Return the [X, Y] coordinate for the center point of the cell that contains the specified text.  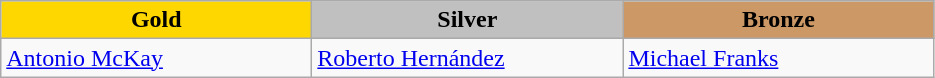
Gold [156, 20]
Roberto Hernández [468, 58]
Bronze [778, 20]
Michael Franks [778, 58]
Antonio McKay [156, 58]
Silver [468, 20]
